Pinpoint the cell where the given text exists, returning its [x, y] midpoint coordinate. 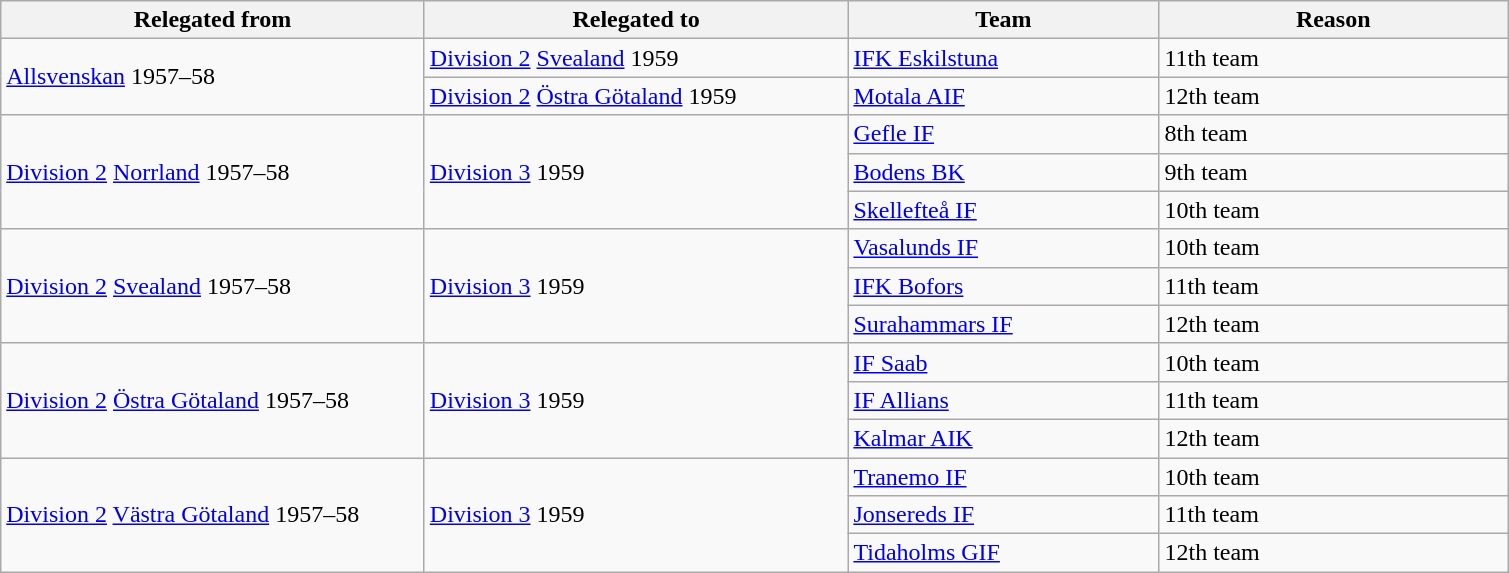
Division 2 Svealand 1959 [636, 58]
Tranemo IF [1004, 477]
Division 2 Östra Götaland 1957–58 [213, 400]
Gefle IF [1004, 134]
IF Allians [1004, 400]
Vasalunds IF [1004, 248]
Relegated to [636, 20]
Bodens BK [1004, 172]
Division 2 Östra Götaland 1959 [636, 96]
Kalmar AIK [1004, 438]
IF Saab [1004, 362]
8th team [1334, 134]
Division 2 Norrland 1957–58 [213, 172]
IFK Bofors [1004, 286]
Reason [1334, 20]
Division 2 Svealand 1957–58 [213, 286]
IFK Eskilstuna [1004, 58]
Allsvenskan 1957–58 [213, 77]
Relegated from [213, 20]
Division 2 Västra Götaland 1957–58 [213, 515]
Motala AIF [1004, 96]
Skellefteå IF [1004, 210]
Team [1004, 20]
9th team [1334, 172]
Surahammars IF [1004, 324]
Tidaholms GIF [1004, 553]
Jonsereds IF [1004, 515]
